Provide the (X, Y) coordinate of the cell's center where the given text is located.  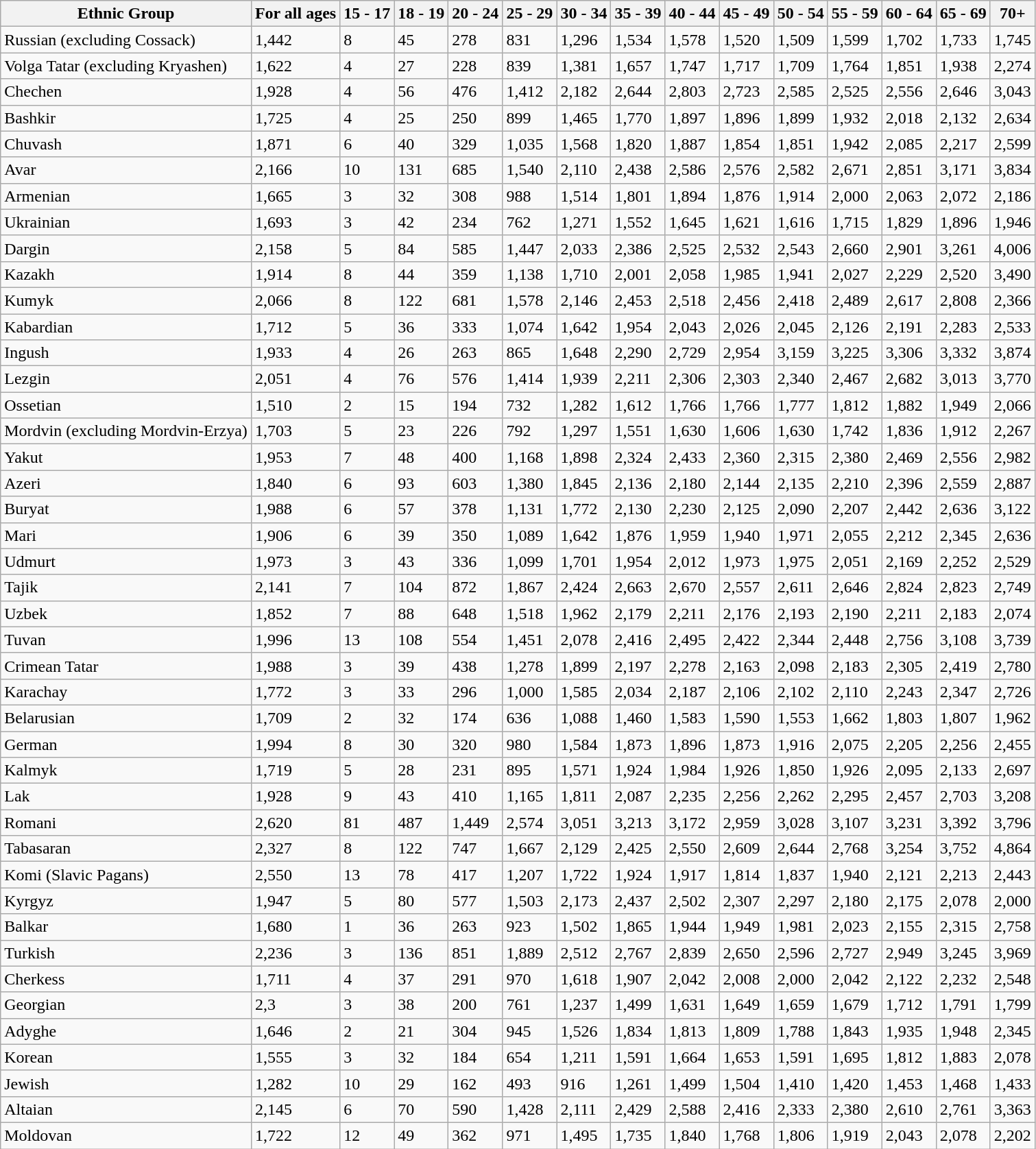
359 (476, 274)
3,392 (963, 823)
493 (529, 1083)
1,502 (584, 927)
2,347 (963, 692)
1,906 (295, 535)
3,171 (963, 170)
33 (421, 692)
1,806 (801, 1135)
2,954 (746, 353)
Dargin (126, 248)
3,306 (909, 353)
1,583 (692, 718)
1,948 (963, 1031)
2,3 (295, 1005)
2,001 (638, 274)
1,460 (638, 718)
30 (421, 744)
26 (421, 353)
1,649 (746, 1005)
2,660 (854, 248)
1,616 (801, 222)
554 (476, 640)
1,618 (584, 979)
2,585 (801, 92)
1,138 (529, 274)
Chuvash (126, 144)
1,648 (584, 353)
Uzbek (126, 614)
1,912 (963, 431)
487 (421, 823)
70+ (1012, 14)
2,761 (963, 1109)
104 (421, 588)
2,087 (638, 797)
1,381 (584, 66)
1,715 (854, 222)
747 (476, 849)
476 (476, 92)
1,919 (854, 1135)
1,889 (529, 953)
Kazakh (126, 274)
2,559 (963, 483)
2,305 (909, 666)
1,725 (295, 118)
2,671 (854, 170)
1,420 (854, 1083)
3,051 (584, 823)
1,829 (909, 222)
88 (421, 614)
304 (476, 1031)
1,453 (909, 1083)
1,646 (295, 1031)
1,645 (692, 222)
654 (529, 1057)
2,609 (746, 849)
2,455 (1012, 744)
Russian (excluding Cossack) (126, 40)
226 (476, 431)
378 (476, 509)
4,864 (1012, 849)
2,012 (692, 561)
685 (476, 170)
162 (476, 1083)
603 (476, 483)
2,290 (638, 353)
2,236 (295, 953)
55 - 59 (854, 14)
Korean (126, 1057)
2,205 (909, 744)
1,777 (801, 405)
2,586 (692, 170)
2,756 (909, 640)
1,693 (295, 222)
1,887 (692, 144)
1,428 (529, 1109)
1,449 (476, 823)
2,252 (963, 561)
2,425 (638, 849)
1,981 (801, 927)
108 (421, 640)
2,306 (692, 379)
57 (421, 509)
1,237 (584, 1005)
3,245 (963, 953)
1,261 (638, 1083)
1,701 (584, 561)
2,155 (909, 927)
Belarusian (126, 718)
308 (476, 196)
2,803 (692, 92)
1,631 (692, 1005)
2,457 (909, 797)
Tabasaran (126, 849)
80 (421, 901)
2,267 (1012, 431)
2,274 (1012, 66)
45 - 49 (746, 14)
1,571 (584, 771)
1,380 (529, 483)
2,212 (909, 535)
2,008 (746, 979)
2,808 (963, 300)
1,985 (746, 274)
1,711 (295, 979)
3,969 (1012, 953)
2,095 (909, 771)
23 (421, 431)
1,799 (1012, 1005)
2,548 (1012, 979)
60 - 64 (909, 14)
2,682 (909, 379)
1,882 (909, 405)
1,745 (1012, 40)
1,788 (801, 1031)
Yakut (126, 457)
2,191 (909, 327)
2,344 (801, 640)
93 (421, 483)
1,207 (529, 875)
3,874 (1012, 353)
2,512 (584, 953)
For all ages (295, 14)
400 (476, 457)
3,172 (692, 823)
27 (421, 66)
839 (529, 66)
2,418 (801, 300)
2,176 (746, 614)
1,897 (692, 118)
1,442 (295, 40)
278 (476, 40)
2,135 (801, 483)
1,811 (584, 797)
1,809 (746, 1031)
2,467 (854, 379)
2,229 (909, 274)
Ukrainian (126, 222)
1,813 (692, 1031)
1,584 (584, 744)
1,540 (529, 170)
Mordvin (excluding Mordvin-Erzya) (126, 431)
1,942 (854, 144)
37 (421, 979)
2,190 (854, 614)
234 (476, 222)
576 (476, 379)
2,780 (1012, 666)
1,865 (638, 927)
1,944 (692, 927)
2,456 (746, 300)
2,278 (692, 666)
1,410 (801, 1083)
1,742 (854, 431)
1,871 (295, 144)
3,363 (1012, 1109)
970 (529, 979)
1,947 (295, 901)
1,667 (529, 849)
2,202 (1012, 1135)
681 (476, 300)
1,883 (963, 1057)
2,145 (295, 1109)
3,739 (1012, 640)
3,752 (963, 849)
2,495 (692, 640)
2,121 (909, 875)
Azeri (126, 483)
38 (421, 1005)
1,131 (529, 509)
1,996 (295, 640)
2,438 (638, 170)
1,801 (638, 196)
3,122 (1012, 509)
German (126, 744)
831 (529, 40)
410 (476, 797)
2,158 (295, 248)
Volga Tatar (excluding Kryashen) (126, 66)
2,557 (746, 588)
2,887 (1012, 483)
2,085 (909, 144)
2,090 (801, 509)
1,504 (746, 1083)
916 (584, 1083)
Kumyk (126, 300)
2,074 (1012, 614)
4,006 (1012, 248)
2,576 (746, 170)
2,520 (963, 274)
21 (421, 1031)
1,845 (584, 483)
1,680 (295, 927)
1,932 (854, 118)
1,000 (529, 692)
1,165 (529, 797)
971 (529, 1135)
1,271 (584, 222)
2,129 (584, 849)
2,574 (529, 823)
1,935 (909, 1031)
1,850 (801, 771)
Buryat (126, 509)
2,262 (801, 797)
1,710 (584, 274)
3,770 (1012, 379)
15 (421, 405)
761 (529, 1005)
2,824 (909, 588)
2,217 (963, 144)
2,173 (584, 901)
2,620 (295, 823)
296 (476, 692)
2,588 (692, 1109)
438 (476, 666)
2,697 (1012, 771)
1,514 (584, 196)
2,634 (1012, 118)
1,599 (854, 40)
2,333 (801, 1109)
2,179 (638, 614)
44 (421, 274)
194 (476, 405)
1,807 (963, 718)
2,453 (638, 300)
1,843 (854, 1031)
Kabardian (126, 327)
362 (476, 1135)
2,959 (746, 823)
Adyghe (126, 1031)
3,225 (854, 353)
2,502 (692, 901)
1,414 (529, 379)
Udmurt (126, 561)
2,670 (692, 588)
1,468 (963, 1083)
40 (421, 144)
200 (476, 1005)
Mari (126, 535)
1,465 (584, 118)
2,243 (909, 692)
28 (421, 771)
1,907 (638, 979)
2,210 (854, 483)
1,933 (295, 353)
1,770 (638, 118)
2,034 (638, 692)
2,533 (1012, 327)
1,612 (638, 405)
1,555 (295, 1057)
1,938 (963, 66)
9 (368, 797)
184 (476, 1057)
1,679 (854, 1005)
2,166 (295, 170)
3,834 (1012, 170)
1,834 (638, 1031)
1,518 (529, 614)
2,433 (692, 457)
945 (529, 1031)
2,437 (638, 901)
1 (368, 927)
2,141 (295, 588)
Chechen (126, 92)
30 - 34 (584, 14)
1,837 (801, 875)
1,211 (584, 1057)
1,526 (584, 1031)
2,386 (638, 248)
2,596 (801, 953)
2,018 (909, 118)
2,532 (746, 248)
2,768 (854, 849)
1,702 (909, 40)
648 (476, 614)
Cherkess (126, 979)
2,543 (801, 248)
2,442 (909, 509)
Lezgin (126, 379)
Kalmyk (126, 771)
2,232 (963, 979)
333 (476, 327)
732 (529, 405)
3,107 (854, 823)
2,075 (854, 744)
2,125 (746, 509)
Crimean Tatar (126, 666)
2,419 (963, 666)
3,108 (963, 640)
2,144 (746, 483)
1,495 (584, 1135)
2,235 (692, 797)
1,703 (295, 431)
865 (529, 353)
2,663 (638, 588)
48 (421, 457)
2,111 (584, 1109)
577 (476, 901)
1,854 (746, 144)
Armenian (126, 196)
636 (529, 718)
2,823 (963, 588)
2,340 (801, 379)
Karachay (126, 692)
174 (476, 718)
1,836 (909, 431)
2,360 (746, 457)
329 (476, 144)
Bashkir (126, 118)
2,106 (746, 692)
2,529 (1012, 561)
2,599 (1012, 144)
1,665 (295, 196)
42 (421, 222)
980 (529, 744)
Ossetian (126, 405)
1,768 (746, 1135)
18 - 19 (421, 14)
2,851 (909, 170)
35 - 39 (638, 14)
1,657 (638, 66)
585 (476, 248)
1,814 (746, 875)
3,254 (909, 849)
3,796 (1012, 823)
2,023 (854, 927)
291 (476, 979)
2,026 (746, 327)
231 (476, 771)
2,295 (854, 797)
1,622 (295, 66)
1,296 (584, 40)
Ethnic Group (126, 14)
417 (476, 875)
2,324 (638, 457)
2,098 (801, 666)
1,941 (801, 274)
2,169 (909, 561)
2,366 (1012, 300)
2,058 (692, 274)
1,664 (692, 1057)
2,230 (692, 509)
76 (421, 379)
2,186 (1012, 196)
792 (529, 431)
1,089 (529, 535)
1,764 (854, 66)
1,917 (692, 875)
Ingush (126, 353)
56 (421, 92)
131 (421, 170)
2,187 (692, 692)
1,590 (746, 718)
1,662 (854, 718)
3,231 (909, 823)
228 (476, 66)
1,534 (638, 40)
2,307 (746, 901)
2,197 (638, 666)
50 - 54 (801, 14)
1,717 (746, 66)
49 (421, 1135)
2,901 (909, 248)
2,072 (963, 196)
2,213 (963, 875)
2,469 (909, 457)
1,088 (584, 718)
Jewish (126, 1083)
336 (476, 561)
1,803 (909, 718)
78 (421, 875)
1,994 (295, 744)
1,553 (801, 718)
2,518 (692, 300)
590 (476, 1109)
1,695 (854, 1057)
65 - 69 (963, 14)
350 (476, 535)
1,297 (584, 431)
2,207 (854, 509)
250 (476, 118)
81 (368, 823)
895 (529, 771)
1,447 (529, 248)
3,213 (638, 823)
2,175 (909, 901)
29 (421, 1083)
2,703 (963, 797)
Lak (126, 797)
1,433 (1012, 1083)
2,650 (746, 953)
1,568 (584, 144)
2,582 (801, 170)
851 (476, 953)
2,126 (854, 327)
25 - 29 (529, 14)
2,146 (584, 300)
40 - 44 (692, 14)
2,136 (638, 483)
Romani (126, 823)
1,898 (584, 457)
1,099 (529, 561)
45 (421, 40)
2,422 (746, 640)
2,063 (909, 196)
3,208 (1012, 797)
70 (421, 1109)
1,735 (638, 1135)
1,653 (746, 1057)
1,733 (963, 40)
762 (529, 222)
2,163 (746, 666)
136 (421, 953)
1,503 (529, 901)
3,028 (801, 823)
1,412 (529, 92)
2,193 (801, 614)
2,448 (854, 640)
1,606 (746, 431)
1,551 (638, 431)
Altaian (126, 1109)
2,726 (1012, 692)
3,490 (1012, 274)
Tuvan (126, 640)
2,303 (746, 379)
1,946 (1012, 222)
2,182 (584, 92)
Balkar (126, 927)
25 (421, 118)
1,168 (529, 457)
899 (529, 118)
2,839 (692, 953)
2,033 (584, 248)
2,949 (909, 953)
12 (368, 1135)
2,055 (854, 535)
1,520 (746, 40)
1,552 (638, 222)
1,984 (692, 771)
1,035 (529, 144)
2,729 (692, 353)
1,278 (529, 666)
3,013 (963, 379)
2,489 (854, 300)
2,130 (638, 509)
2,758 (1012, 927)
1,585 (584, 692)
2,429 (638, 1109)
Avar (126, 170)
988 (529, 196)
1,451 (529, 640)
1,867 (529, 588)
1,971 (801, 535)
15 - 17 (368, 14)
Moldovan (126, 1135)
2,297 (801, 901)
20 - 24 (476, 14)
Turkish (126, 953)
2,027 (854, 274)
2,132 (963, 118)
1,791 (963, 1005)
Kyrgyz (126, 901)
1,074 (529, 327)
1,939 (584, 379)
872 (476, 588)
2,617 (909, 300)
1,510 (295, 405)
2,122 (909, 979)
2,443 (1012, 875)
2,982 (1012, 457)
2,767 (638, 953)
84 (421, 248)
2,133 (963, 771)
1,959 (692, 535)
2,045 (801, 327)
1,719 (295, 771)
3,159 (801, 353)
1,659 (801, 1005)
1,953 (295, 457)
1,975 (801, 561)
2,283 (963, 327)
1,916 (801, 744)
1,747 (692, 66)
2,424 (584, 588)
2,610 (909, 1109)
Komi (Slavic Pagans) (126, 875)
1,509 (801, 40)
1,852 (295, 614)
Georgian (126, 1005)
3,043 (1012, 92)
3,332 (963, 353)
2,327 (295, 849)
923 (529, 927)
Tajik (126, 588)
2,727 (854, 953)
1,621 (746, 222)
2,749 (1012, 588)
1,820 (638, 144)
2,396 (909, 483)
2,102 (801, 692)
2,723 (746, 92)
2,611 (801, 588)
3,261 (963, 248)
1,894 (692, 196)
320 (476, 744)
